From the cell containing the given text, extract its center point as (X, Y) coordinate. 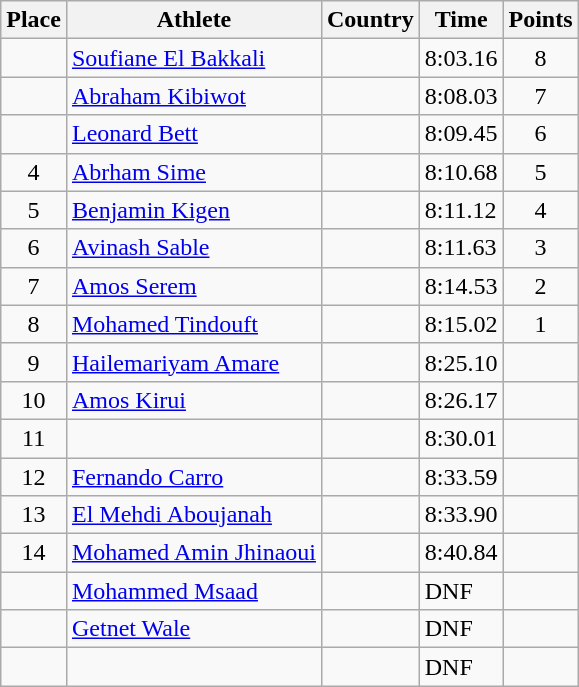
8:08.03 (461, 96)
Benjamin Kigen (194, 210)
Points (540, 20)
8:33.59 (461, 477)
9 (34, 362)
8:03.16 (461, 58)
Place (34, 20)
8:14.53 (461, 286)
12 (34, 477)
8:26.17 (461, 400)
Fernando Carro (194, 477)
8:33.90 (461, 515)
Mohamed Tindouft (194, 324)
Amos Serem (194, 286)
8:15.02 (461, 324)
El Mehdi Aboujanah (194, 515)
2 (540, 286)
1 (540, 324)
Time (461, 20)
14 (34, 553)
Hailemariyam Amare (194, 362)
Abraham Kibiwot (194, 96)
3 (540, 248)
8:30.01 (461, 438)
Athlete (194, 20)
8:40.84 (461, 553)
Avinash Sable (194, 248)
8:09.45 (461, 134)
Leonard Bett (194, 134)
8:10.68 (461, 172)
Getnet Wale (194, 629)
Country (370, 20)
10 (34, 400)
11 (34, 438)
Mohammed Msaad (194, 591)
8:25.10 (461, 362)
8:11.63 (461, 248)
8:11.12 (461, 210)
Soufiane El Bakkali (194, 58)
13 (34, 515)
Mohamed Amin Jhinaoui (194, 553)
Amos Kirui (194, 400)
Abrham Sime (194, 172)
